Scan for the cell matching the given text and deliver its [x, y] coordinate at center. 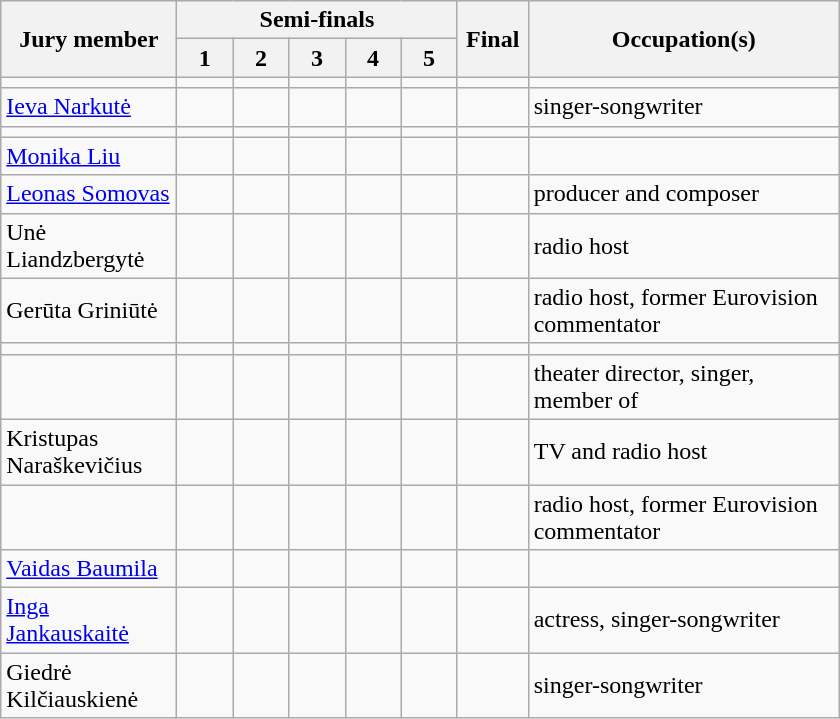
2 [261, 58]
Unė Liandzbergytė [89, 246]
Monika Liu [89, 156]
Final [492, 39]
Occupation(s) [684, 39]
Kristupas Naraškevičius [89, 452]
Leonas Somovas [89, 194]
theater director, singer, member of [684, 386]
Jury member [89, 39]
Ieva Narkutė [89, 107]
Semi-finals [317, 20]
producer and composer [684, 194]
3 [317, 58]
Giedrė Kilčiauskienė [89, 686]
TV and radio host [684, 452]
actress, singer-songwriter [684, 620]
1 [205, 58]
4 [373, 58]
Vaidas Baumila [89, 569]
radio host [684, 246]
Inga Jankauskaitė [89, 620]
Gerūta Griniūtė [89, 310]
5 [429, 58]
